Output the [X, Y] coordinate of the center of the cell containing the given text.  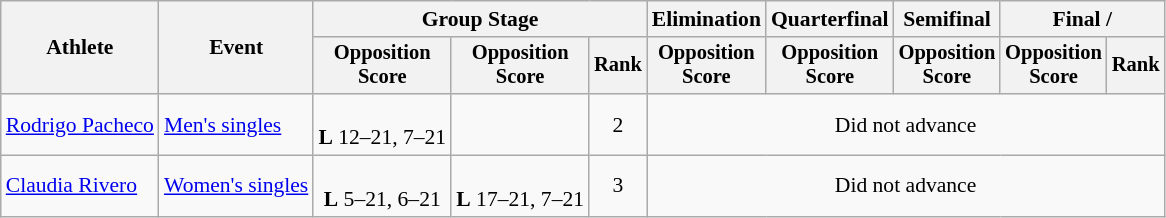
Group Stage [480, 19]
Claudia Rivero [80, 186]
Men's singles [236, 124]
L 17–21, 7–21 [520, 186]
2 [618, 124]
Quarterfinal [830, 19]
Women's singles [236, 186]
Final / [1082, 19]
Athlete [80, 48]
Event [236, 48]
Semifinal [948, 19]
Rodrigo Pacheco [80, 124]
L 12–21, 7–21 [382, 124]
Elimination [706, 19]
3 [618, 186]
L 5–21, 6–21 [382, 186]
